Determine the [x, y] coordinate at the center of the cell enclosing the given text.  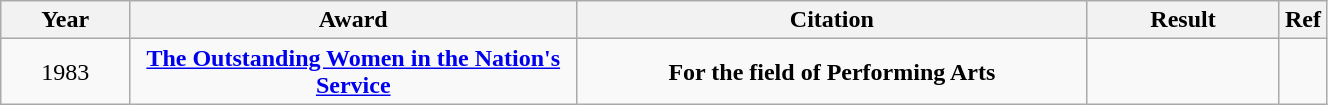
The Outstanding Women in the Nation's Service [354, 72]
Result [1184, 20]
For the field of Performing Arts [832, 72]
1983 [66, 72]
Ref [1302, 20]
Citation [832, 20]
Year [66, 20]
Award [354, 20]
